Return (X, Y) of the center of cell containing provided text 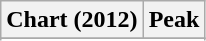
Chart (2012) (72, 20)
Peak (174, 20)
